Find where the given text appears and provide that cell's center as (X, Y) coordinate. 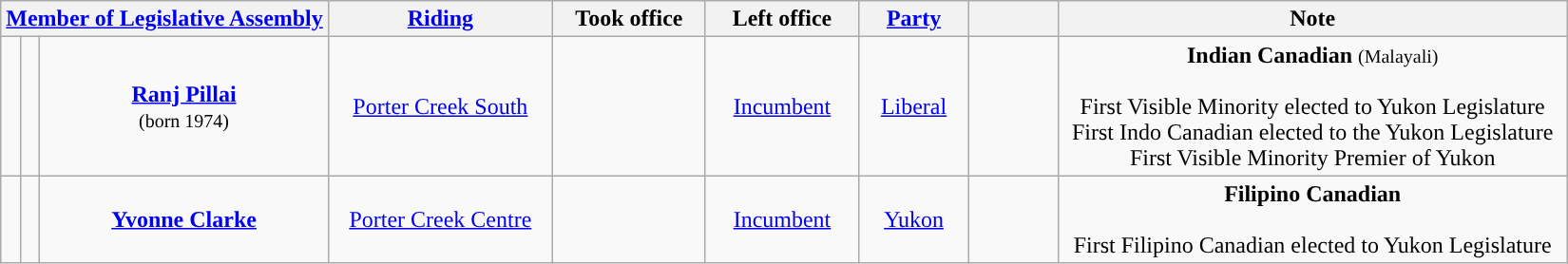
Left office (781, 19)
Porter Creek Centre (440, 219)
Party (914, 19)
Yukon (914, 219)
Member of Legislative Assembly (165, 19)
Ranj Pillai(born 1974) (184, 106)
Took office (629, 19)
Filipino CanadianFirst Filipino Canadian elected to Yukon Legislature (1312, 219)
Liberal (914, 106)
Porter Creek South (440, 106)
Riding (440, 19)
Yvonne Clarke (184, 219)
Note (1312, 19)
